Output the [X, Y] coordinate of the center of the cell containing the given text.  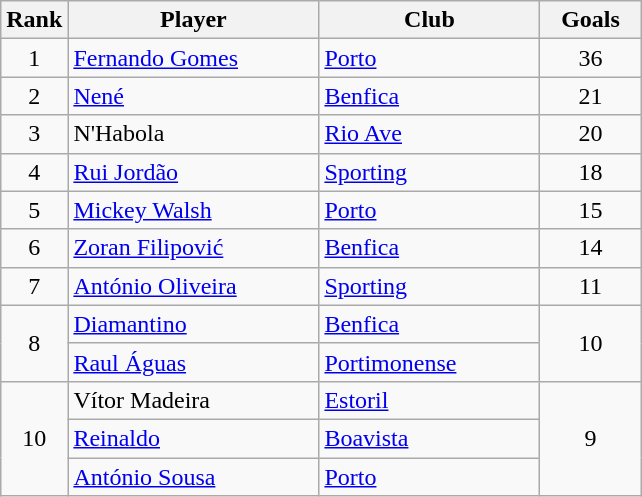
Zoran Filipović [194, 248]
21 [590, 96]
Mickey Walsh [194, 210]
7 [34, 286]
Fernando Gomes [194, 58]
Raul Águas [194, 362]
Nené [194, 96]
11 [590, 286]
1 [34, 58]
18 [590, 172]
Goals [590, 20]
15 [590, 210]
14 [590, 248]
36 [590, 58]
8 [34, 343]
Reinaldo [194, 438]
Boavista [430, 438]
Portimonense [430, 362]
5 [34, 210]
Player [194, 20]
António Sousa [194, 477]
9 [590, 438]
Rui Jordão [194, 172]
Club [430, 20]
Estoril [430, 400]
Rio Ave [430, 134]
Vítor Madeira [194, 400]
Diamantino [194, 324]
2 [34, 96]
20 [590, 134]
N'Habola [194, 134]
3 [34, 134]
Rank [34, 20]
António Oliveira [194, 286]
4 [34, 172]
6 [34, 248]
